Identify which cell holds the provided text, then report its (x, y) central coordinate. 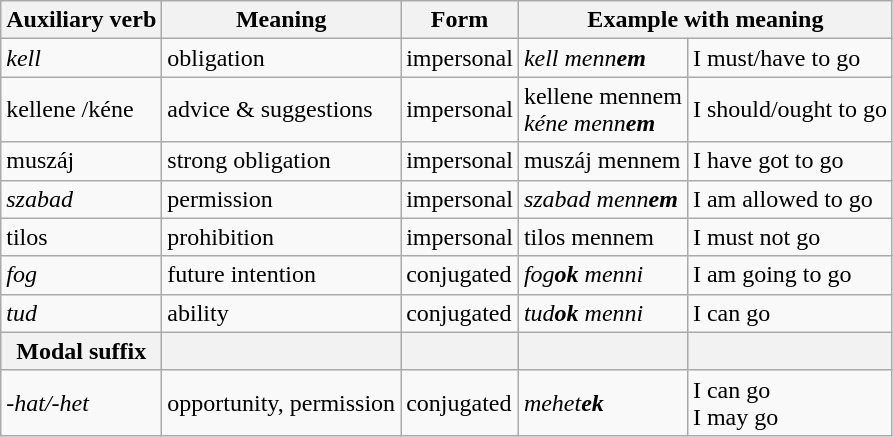
prohibition (282, 237)
kell mennem (602, 58)
kellene /kéne (82, 110)
szabad (82, 199)
I can go (790, 313)
tilos (82, 237)
Auxiliary verb (82, 20)
kellene mennemkéne mennem (602, 110)
Form (460, 20)
muszáj mennem (602, 161)
I can goI may go (790, 402)
opportunity, permission (282, 402)
obligation (282, 58)
I am going to go (790, 275)
strong obligation (282, 161)
I must/have to go (790, 58)
tudok menni (602, 313)
fog (82, 275)
tud (82, 313)
I have got to go (790, 161)
-hat/-het (82, 402)
I should/ought to go (790, 110)
tilos mennem (602, 237)
fogok menni (602, 275)
Modal suffix (82, 351)
ability (282, 313)
kell (82, 58)
muszáj (82, 161)
I am allowed to go (790, 199)
szabad mennem (602, 199)
advice & suggestions (282, 110)
I must not go (790, 237)
Meaning (282, 20)
permission (282, 199)
Example with meaning (705, 20)
future intention (282, 275)
mehetek (602, 402)
